Capture the cell that displays the provided text and extract its [X, Y] central coordinate. 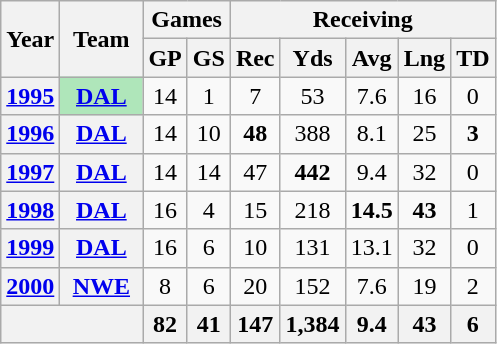
147 [255, 324]
7 [255, 96]
1996 [30, 134]
1998 [30, 210]
Lng [424, 58]
20 [255, 286]
Avg [372, 58]
8.1 [372, 134]
NWE [102, 286]
3 [473, 134]
1997 [30, 172]
25 [424, 134]
Receiving [362, 20]
8 [165, 286]
4 [208, 210]
Team [102, 39]
1999 [30, 248]
2000 [30, 286]
48 [255, 134]
13.1 [372, 248]
388 [312, 134]
152 [312, 286]
47 [255, 172]
Games [186, 20]
Year [30, 39]
1,384 [312, 324]
41 [208, 324]
2 [473, 286]
GP [165, 58]
53 [312, 96]
1995 [30, 96]
Yds [312, 58]
GS [208, 58]
14.5 [372, 210]
Rec [255, 58]
TD [473, 58]
82 [165, 324]
218 [312, 210]
131 [312, 248]
442 [312, 172]
19 [424, 286]
15 [255, 210]
